For the text-containing cell, return its midpoint in (x, y) coordinate format. 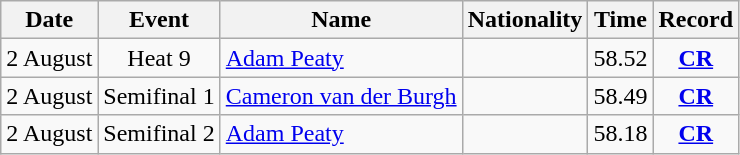
Event (159, 20)
58.49 (620, 96)
Record (696, 20)
Heat 9 (159, 58)
Semifinal 2 (159, 134)
Semifinal 1 (159, 96)
Nationality (525, 20)
Name (341, 20)
Date (50, 20)
58.18 (620, 134)
58.52 (620, 58)
Time (620, 20)
Cameron van der Burgh (341, 96)
